Detect which cell encompasses the target text, then output its [x, y] center coordinate. 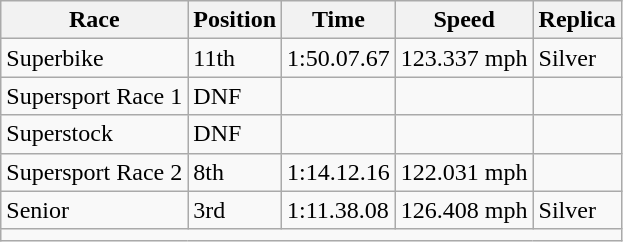
11th [235, 58]
Supersport Race 2 [94, 172]
8th [235, 172]
Race [94, 20]
Senior [94, 210]
1:11.38.08 [339, 210]
Supersport Race 1 [94, 96]
126.408 mph [464, 210]
Superstock [94, 134]
Replica [577, 20]
123.337 mph [464, 58]
Position [235, 20]
3rd [235, 210]
1:14.12.16 [339, 172]
Speed [464, 20]
1:50.07.67 [339, 58]
122.031 mph [464, 172]
Time [339, 20]
Superbike [94, 58]
